Provide the [x, y] coordinate of the cell's center where the given text is located.  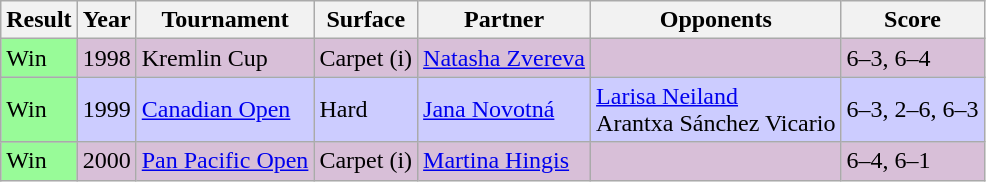
Opponents [716, 20]
Natasha Zvereva [504, 58]
Canadian Open [225, 110]
Result [39, 20]
6–3, 2–6, 6–3 [912, 110]
Partner [504, 20]
2000 [106, 161]
Year [106, 20]
Hard [366, 110]
Surface [366, 20]
6–4, 6–1 [912, 161]
1998 [106, 58]
Tournament [225, 20]
Larisa Neiland Arantxa Sánchez Vicario [716, 110]
Jana Novotná [504, 110]
1999 [106, 110]
6–3, 6–4 [912, 58]
Score [912, 20]
Kremlin Cup [225, 58]
Pan Pacific Open [225, 161]
Martina Hingis [504, 161]
